From the cell containing the given text, extract its center point as (X, Y) coordinate. 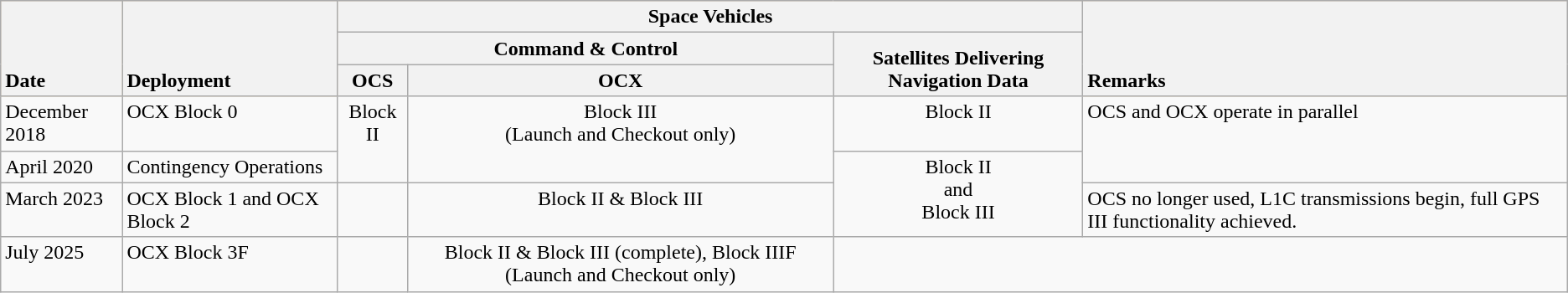
March 2023 (62, 209)
April 2020 (62, 167)
December 2018 (62, 124)
Contingency Operations (230, 167)
Space Vehicles (710, 17)
Command & Control (585, 49)
OCX Block 1 and OCX Block 2 (230, 209)
OCS no longer used, L1C transmissions begin, full GPS III functionality achieved. (1325, 209)
OCS and OCX operate in parallel (1325, 139)
OCX Block 0 (230, 124)
Date (62, 49)
Remarks (1325, 49)
Block II & Block III (complete), Block IIIF (Launch and Checkout only) (620, 265)
July 2025 (62, 265)
OCX Block 3F (230, 265)
Satellites Delivering Navigation Data (958, 64)
OCS (372, 80)
Block IIandBlock III (958, 194)
Block II & Block III (620, 209)
Block III(Launch and Checkout only) (620, 139)
Deployment (230, 49)
OCX (620, 80)
